Return [X, Y] of the center of cell containing provided text 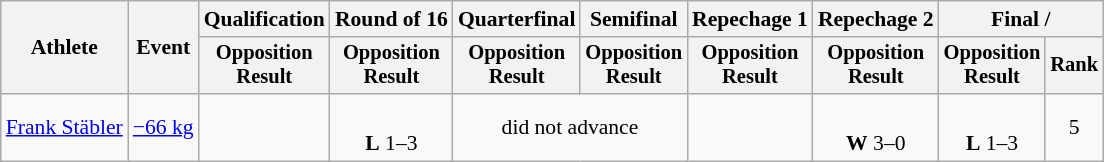
Qualification [264, 19]
Round of 16 [392, 19]
W 3–0 [876, 128]
Final / [1021, 19]
Frank Stäbler [64, 128]
Repechage 1 [750, 19]
Rank [1074, 66]
−66 kg [164, 128]
Semifinal [634, 19]
did not advance [570, 128]
Athlete [64, 48]
Event [164, 48]
Repechage 2 [876, 19]
5 [1074, 128]
Quarterfinal [517, 19]
